Extract the [x, y] coordinate from the center of the cell holding the provided text.  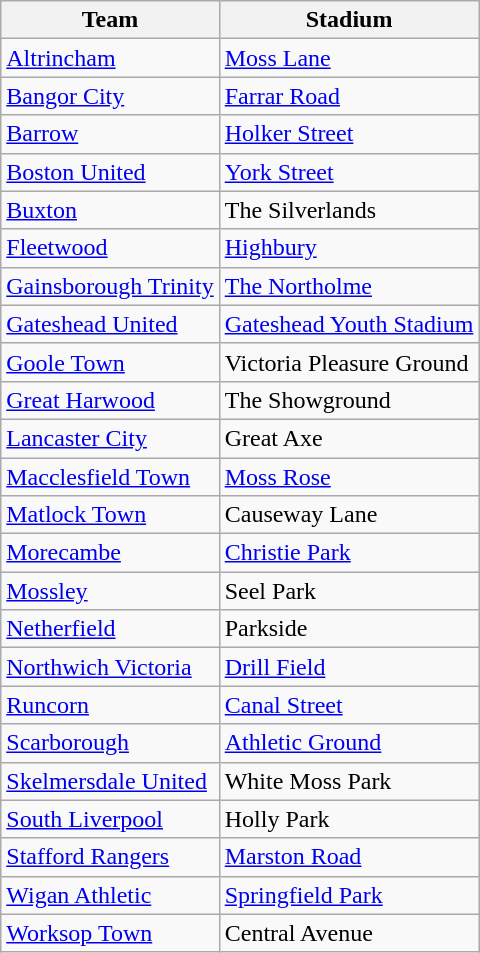
Netherfield [110, 629]
Runcorn [110, 705]
White Moss Park [349, 781]
Holly Park [349, 819]
Parkside [349, 629]
Lancaster City [110, 438]
Boston United [110, 172]
Altrincham [110, 58]
Christie Park [349, 553]
York Street [349, 172]
Great Harwood [110, 400]
The Silverlands [349, 210]
Morecambe [110, 553]
Bangor City [110, 96]
Gateshead United [110, 324]
Stadium [349, 20]
Fleetwood [110, 248]
Central Avenue [349, 933]
Moss Rose [349, 477]
Matlock Town [110, 515]
Holker Street [349, 134]
Gainsborough Trinity [110, 286]
Gateshead Youth Stadium [349, 324]
Barrow [110, 134]
Farrar Road [349, 96]
Worksop Town [110, 933]
Canal Street [349, 705]
The Northolme [349, 286]
Great Axe [349, 438]
Seel Park [349, 591]
Scarborough [110, 743]
Causeway Lane [349, 515]
Moss Lane [349, 58]
South Liverpool [110, 819]
Mossley [110, 591]
Goole Town [110, 362]
The Showground [349, 400]
Victoria Pleasure Ground [349, 362]
Skelmersdale United [110, 781]
Northwich Victoria [110, 667]
Stafford Rangers [110, 857]
Marston Road [349, 857]
Highbury [349, 248]
Wigan Athletic [110, 895]
Buxton [110, 210]
Athletic Ground [349, 743]
Team [110, 20]
Drill Field [349, 667]
Springfield Park [349, 895]
Macclesfield Town [110, 477]
